From the cell containing the given text, extract its center point as [X, Y] coordinate. 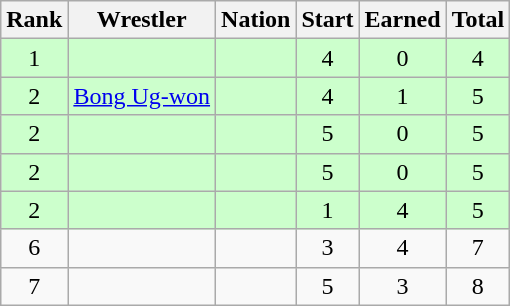
Total [478, 20]
Nation [256, 20]
Bong Ug-won [142, 96]
Start [328, 20]
Earned [402, 20]
Wrestler [142, 20]
Rank [34, 20]
8 [478, 286]
6 [34, 248]
